Identify which cell holds the provided text, then report its (x, y) central coordinate. 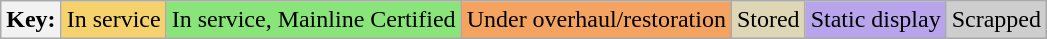
Stored (768, 20)
Key: (31, 20)
Under overhaul/restoration (596, 20)
Static display (876, 20)
In service, Mainline Certified (314, 20)
Scrapped (996, 20)
In service (114, 20)
